Scan for the cell matching the given text and deliver its (x, y) coordinate at center. 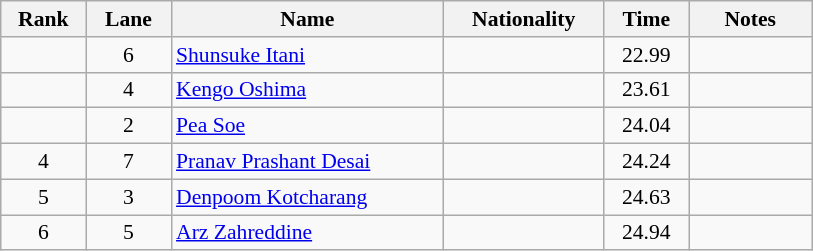
24.94 (646, 233)
7 (128, 162)
24.63 (646, 197)
23.61 (646, 90)
Name (308, 19)
24.24 (646, 162)
22.99 (646, 55)
Shunsuke Itani (308, 55)
Time (646, 19)
2 (128, 126)
Lane (128, 19)
Notes (750, 19)
Pranav Prashant Desai (308, 162)
Rank (44, 19)
Pea Soe (308, 126)
Denpoom Kotcharang (308, 197)
3 (128, 197)
24.04 (646, 126)
Arz Zahreddine (308, 233)
Nationality (524, 19)
Kengo Oshima (308, 90)
